Provide the [x, y] coordinate of the cell's center where the given text is located.  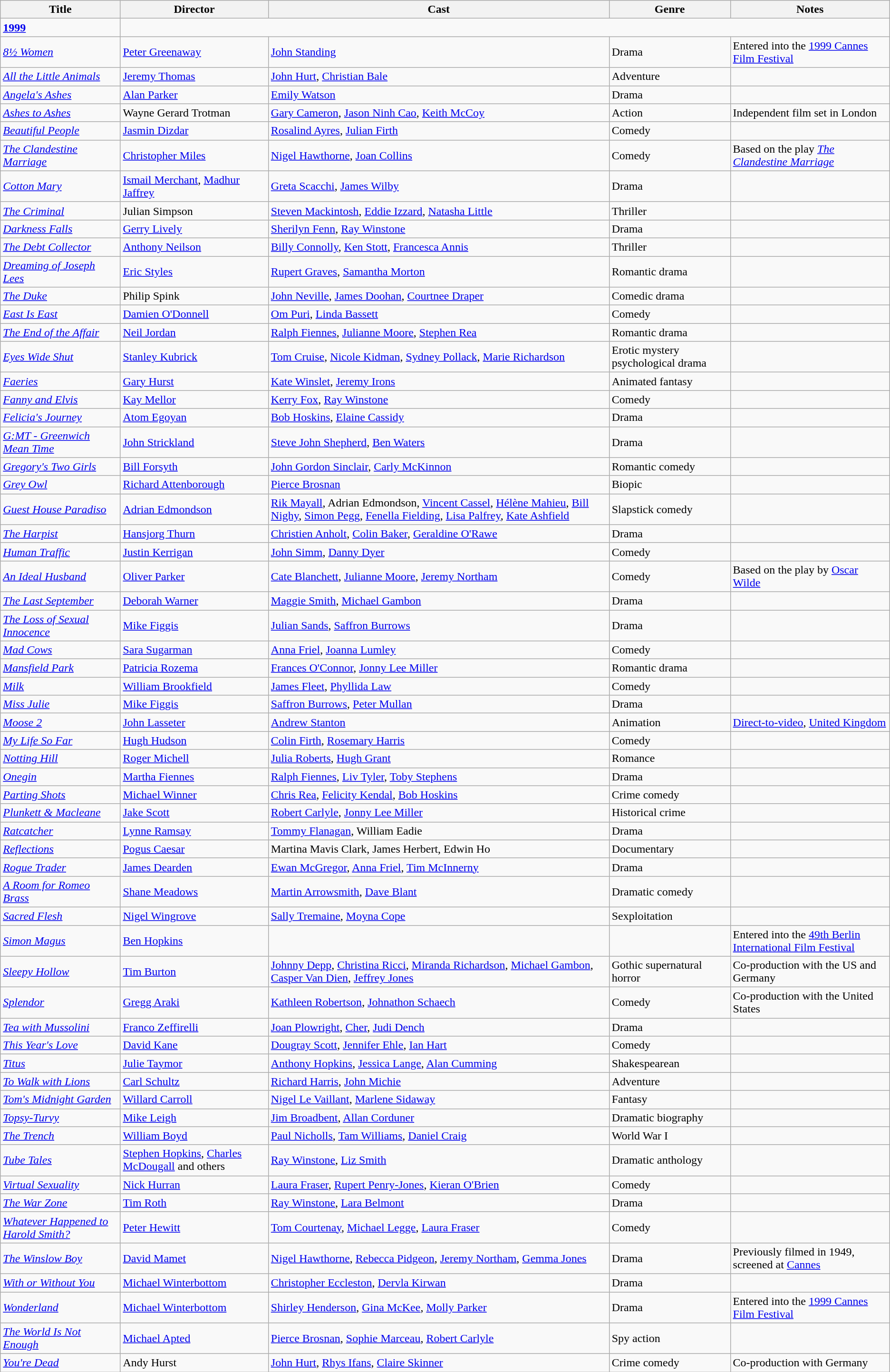
Shakespearean [669, 1063]
Patricia Rozema [194, 668]
Mansfield Park [60, 668]
Previously filmed in 1949, screened at Cannes [810, 1258]
Andrew Stanton [438, 722]
Splendor [60, 1002]
Ratcatcher [60, 831]
Hansjorg Thurn [194, 534]
James Fleet, Phyllida Law [438, 686]
Saffron Burrows, Peter Mullan [438, 704]
Ben Hopkins [194, 941]
Dougray Scott, Jennifer Ehle, Ian Hart [438, 1045]
Anthony Hopkins, Jessica Lange, Alan Cumming [438, 1063]
Michael Winner [194, 795]
Darkness Falls [60, 229]
John Hurt, Rhys Ifans, Claire Skinner [438, 1363]
Atom Egoyan [194, 418]
8½ Women [60, 52]
An Ideal Husband [60, 576]
Julie Taymor [194, 1063]
Milk [60, 686]
Willard Carroll [194, 1100]
Cast [438, 10]
Peter Hewitt [194, 1227]
Gary Hurst [194, 381]
John Hurt, Christian Bale [438, 77]
Plunkett & Macleane [60, 813]
Animation [669, 722]
James Dearden [194, 867]
Sherilyn Fenn, Ray Winstone [438, 229]
Andy Hurst [194, 1363]
Pierce Brosnan, Sophie Marceau, Robert Carlyle [438, 1338]
Nigel Hawthorne, Joan Collins [438, 155]
Damien O'Donnell [194, 314]
Franco Zeffirelli [194, 1027]
Michael Apted [194, 1338]
Ashes to Ashes [60, 113]
Wonderland [60, 1307]
Topsy-Turvy [60, 1118]
Jeremy Thomas [194, 77]
Billy Connolly, Ken Stott, Francesca Annis [438, 247]
Nigel Wingrove [194, 916]
Cotton Mary [60, 186]
Roger Michell [194, 759]
Philip Spink [194, 296]
To Walk with Lions [60, 1081]
Reflections [60, 849]
Dramatic biography [669, 1118]
Based on the play The Clandestine Marriage [810, 155]
Anthony Neilson [194, 247]
Tom Cruise, Nicole Kidman, Sydney Pollack, Marie Richardson [438, 357]
This Year's Love [60, 1045]
Tube Tales [60, 1160]
Lynne Ramsay [194, 831]
Rupert Graves, Samantha Morton [438, 271]
Richard Harris, John Michie [438, 1081]
Gary Cameron, Jason Ninh Cao, Keith McCoy [438, 113]
Guest House Paradiso [60, 509]
Laura Fraser, Rupert Penry-Jones, Kieran O'Brien [438, 1185]
Co-production with the United States [810, 1002]
Ewan McGregor, Anna Friel, Tim McInnerny [438, 867]
Dramatic anthology [669, 1160]
Parting Shots [60, 795]
Ralph Fiennes, Liv Tyler, Toby Stephens [438, 777]
Martina Mavis Clark, James Herbert, Edwin Ho [438, 849]
Sally Tremaine, Moyna Cope [438, 916]
Titus [60, 1063]
David Mamet [194, 1258]
World War I [669, 1136]
Deborah Warner [194, 601]
Stanley Kubrick [194, 357]
Romance [669, 759]
The Winslow Boy [60, 1258]
Direct-to-video, United Kingdom [810, 722]
Maggie Smith, Michael Gambon [438, 601]
Joan Plowright, Cher, Judi Dench [438, 1027]
Julian Sands, Saffron Burrows [438, 625]
The Last September [60, 601]
Ralph Fiennes, Julianne Moore, Stephen Rea [438, 332]
G:MT - Greenwich Mean Time [60, 442]
Grey Owl [60, 485]
Bob Hoskins, Elaine Cassidy [438, 418]
Co-production with the US and Germany [810, 972]
Kay Mellor [194, 399]
Tim Roth [194, 1203]
Greta Scacchi, James Wilby [438, 186]
Dreaming of Joseph Lees [60, 271]
Based on the play by Oscar Wilde [810, 576]
Emily Watson [438, 95]
John Standing [438, 52]
The End of the Affair [60, 332]
Biopic [669, 485]
Julian Simpson [194, 211]
Historical crime [669, 813]
Rik Mayall, Adrian Edmondson, Vincent Cassel, Hélène Mahieu, Bill Nighy, Simon Pegg, Fenella Fielding, Lisa Palfrey, Kate Ashfield [438, 509]
The Loss of Sexual Innocence [60, 625]
Chris Rea, Felicity Kendal, Bob Hoskins [438, 795]
Whatever Happened to Harold Smith? [60, 1227]
John Strickland [194, 442]
Dramatic comedy [669, 891]
Beautiful People [60, 131]
Justin Kerrigan [194, 552]
Notting Hill [60, 759]
Entered into the 49th Berlin International Film Festival [810, 941]
Independent film set in London [810, 113]
Mike Leigh [194, 1118]
Martin Arrowsmith, Dave Blant [438, 891]
Julia Roberts, Hugh Grant [438, 759]
Nick Hurran [194, 1185]
Simon Magus [60, 941]
Robert Carlyle, Jonny Lee Miller [438, 813]
Fanny and Elvis [60, 399]
Shane Meadows [194, 891]
Sleepy Hollow [60, 972]
John Neville, James Doohan, Courtnee Draper [438, 296]
Spy action [669, 1338]
Stephen Hopkins, Charles McDougall and others [194, 1160]
Animated fantasy [669, 381]
Bill Forsyth [194, 467]
Christien Anholt, Colin Baker, Geraldine O'Rawe [438, 534]
Oliver Parker [194, 576]
Pogus Caesar [194, 849]
Kate Winslet, Jeremy Irons [438, 381]
Angela's Ashes [60, 95]
Human Traffic [60, 552]
Sara Sugarman [194, 650]
Steven Mackintosh, Eddie Izzard, Natasha Little [438, 211]
Erotic mystery psychological drama [669, 357]
Slapstick comedy [669, 509]
Pierce Brosnan [438, 485]
Fantasy [669, 1100]
Anna Friel, Joanna Lumley [438, 650]
The Duke [60, 296]
The Harpist [60, 534]
Jake Scott [194, 813]
A Room for Romeo Brass [60, 891]
Hugh Hudson [194, 740]
Director [194, 10]
Gregg Araki [194, 1002]
Onegin [60, 777]
Nigel Le Vaillant, Marlene Sidaway [438, 1100]
Martha Fiennes [194, 777]
Documentary [669, 849]
David Kane [194, 1045]
The Clandestine Marriage [60, 155]
William Brookfield [194, 686]
Kerry Fox, Ray Winstone [438, 399]
Jim Broadbent, Allan Corduner [438, 1118]
Gerry Lively [194, 229]
Tom Courtenay, Michael Legge, Laura Fraser [438, 1227]
The Debt Collector [60, 247]
Sacred Flesh [60, 916]
Rosalind Ayres, Julian Firth [438, 131]
William Boyd [194, 1136]
John Lasseter [194, 722]
Sexploitation [669, 916]
Adrian Edmondson [194, 509]
Ray Winstone, Liz Smith [438, 1160]
Co-production with Germany [810, 1363]
The World Is Not Enough [60, 1338]
Moose 2 [60, 722]
The Criminal [60, 211]
1999 [60, 28]
Ray Winstone, Lara Belmont [438, 1203]
Tommy Flanagan, William Eadie [438, 831]
My Life So Far [60, 740]
Christopher Miles [194, 155]
Miss Julie [60, 704]
Richard Attenborough [194, 485]
John Simm, Danny Dyer [438, 552]
Gregory's Two Girls [60, 467]
Tim Burton [194, 972]
Felicia's Journey [60, 418]
The War Zone [60, 1203]
Title [60, 10]
Wayne Gerard Trotman [194, 113]
Cate Blanchett, Julianne Moore, Jeremy Northam [438, 576]
Genre [669, 10]
Tom's Midnight Garden [60, 1100]
Comedic drama [669, 296]
Virtual Sexuality [60, 1185]
Om Puri, Linda Bassett [438, 314]
Ismail Merchant, Madhur Jaffrey [194, 186]
Eric Styles [194, 271]
The Trench [60, 1136]
Frances O'Connor, Jonny Lee Miller [438, 668]
Tea with Mussolini [60, 1027]
All the Little Animals [60, 77]
With or Without You [60, 1283]
Alan Parker [194, 95]
Steve John Shepherd, Ben Waters [438, 442]
Action [669, 113]
Peter Greenaway [194, 52]
Notes [810, 10]
Romantic comedy [669, 467]
John Gordon Sinclair, Carly McKinnon [438, 467]
You're Dead [60, 1363]
Neil Jordan [194, 332]
Paul Nicholls, Tam Williams, Daniel Craig [438, 1136]
Jasmin Dizdar [194, 131]
Carl Schultz [194, 1081]
Rogue Trader [60, 867]
Mad Cows [60, 650]
Nigel Hawthorne, Rebecca Pidgeon, Jeremy Northam, Gemma Jones [438, 1258]
East Is East [60, 314]
Gothic supernatural horror [669, 972]
Faeries [60, 381]
Colin Firth, Rosemary Harris [438, 740]
Shirley Henderson, Gina McKee, Molly Parker [438, 1307]
Kathleen Robertson, Johnathon Schaech [438, 1002]
Eyes Wide Shut [60, 357]
Christopher Eccleston, Dervla Kirwan [438, 1283]
Johnny Depp, Christina Ricci, Miranda Richardson, Michael Gambon, Casper Van Dien, Jeffrey Jones [438, 972]
